Locate the cell with the specified text and output its (x, y) center coordinate. 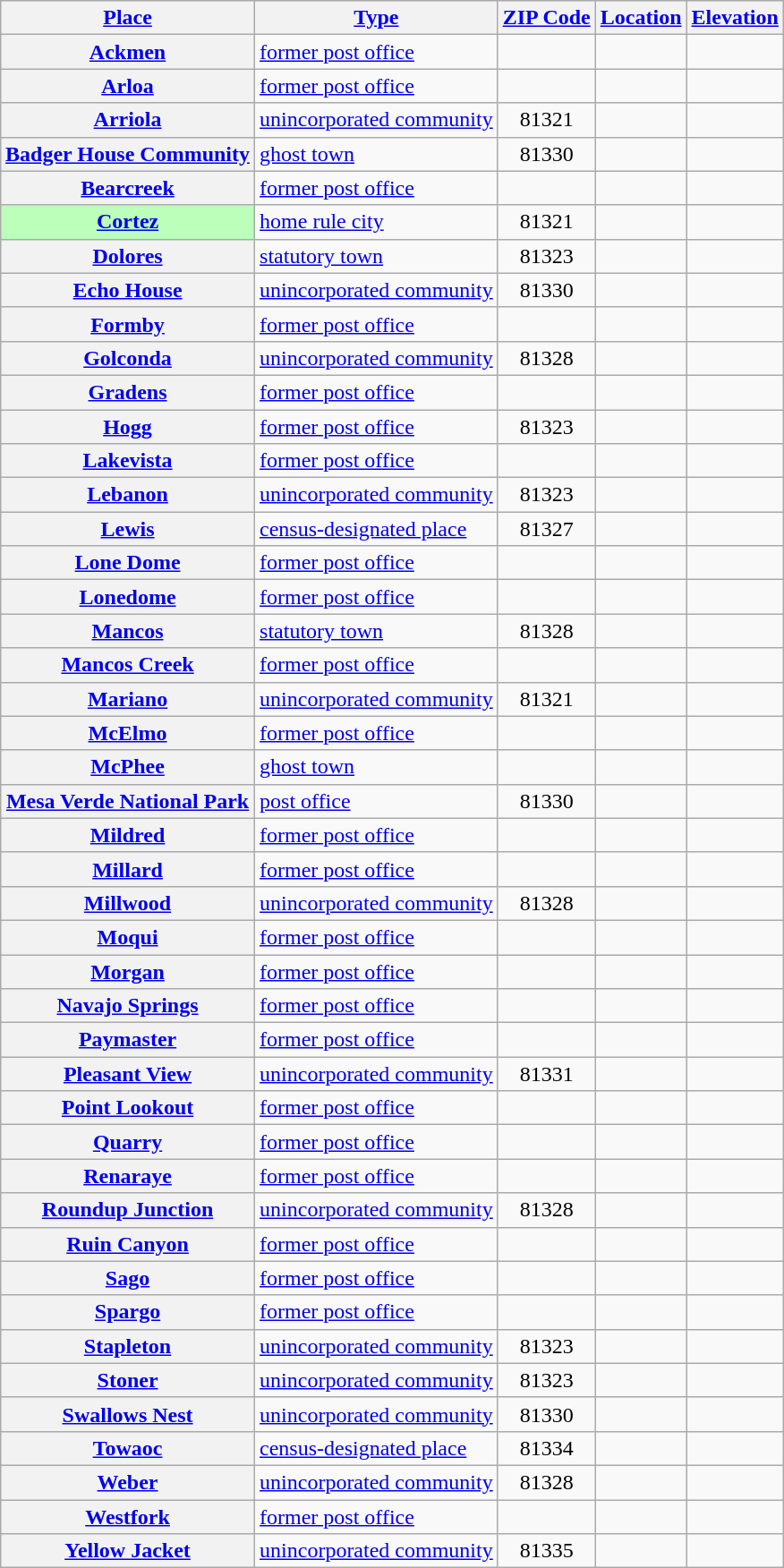
Formby (128, 324)
Lebanon (128, 495)
Stoner (128, 1380)
Badger House Community (128, 154)
Paymaster (128, 1040)
Stapleton (128, 1346)
home rule city (377, 222)
McElmo (128, 733)
Millwood (128, 903)
Dolores (128, 256)
Echo House (128, 290)
Mancos Creek (128, 665)
Gradens (128, 392)
Arloa (128, 86)
Weber (128, 1482)
Hogg (128, 427)
Roundup Junction (128, 1210)
81327 (546, 529)
Mariano (128, 699)
Westfork (128, 1517)
Mildred (128, 835)
Ruin Canyon (128, 1244)
Moqui (128, 937)
Elevation (735, 18)
81331 (546, 1074)
ZIP Code (546, 18)
Mesa Verde National Park (128, 801)
Bearcreek (128, 188)
Location (641, 18)
Yellow Jacket (128, 1551)
Towaoc (128, 1448)
McPhee (128, 767)
Navajo Springs (128, 1006)
Type (377, 18)
81334 (546, 1448)
Sago (128, 1278)
Quarry (128, 1142)
Arriola (128, 120)
81335 (546, 1551)
Morgan (128, 971)
Lonedome (128, 597)
Ackmen (128, 52)
Swallows Nest (128, 1414)
Spargo (128, 1312)
Point Lookout (128, 1108)
Lone Dome (128, 563)
Millard (128, 869)
Lakevista (128, 461)
Cortez (128, 222)
Golconda (128, 358)
Pleasant View (128, 1074)
Mancos (128, 631)
Place (128, 18)
post office (377, 801)
Renaraye (128, 1176)
Lewis (128, 529)
